From the cell containing the given text, extract its center point as [x, y] coordinate. 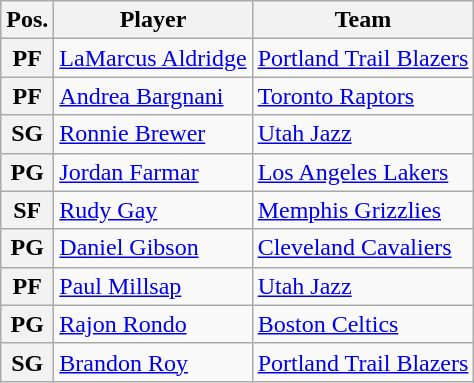
Memphis Grizzlies [363, 210]
Jordan Farmar [153, 172]
Rudy Gay [153, 210]
Los Angeles Lakers [363, 172]
Player [153, 20]
Brandon Roy [153, 362]
Boston Celtics [363, 324]
Paul Millsap [153, 286]
Cleveland Cavaliers [363, 248]
LaMarcus Aldridge [153, 58]
Ronnie Brewer [153, 134]
Andrea Bargnani [153, 96]
Rajon Rondo [153, 324]
SF [28, 210]
Pos. [28, 20]
Team [363, 20]
Daniel Gibson [153, 248]
Toronto Raptors [363, 96]
